Scan for the cell matching the given text and deliver its (x, y) coordinate at center. 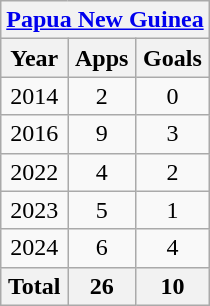
2024 (34, 248)
10 (173, 286)
1 (173, 210)
5 (102, 210)
0 (173, 96)
2022 (34, 172)
Apps (102, 58)
2014 (34, 96)
2023 (34, 210)
6 (102, 248)
2016 (34, 134)
26 (102, 286)
9 (102, 134)
Year (34, 58)
Papua New Guinea (105, 20)
Goals (173, 58)
3 (173, 134)
Total (34, 286)
